Return (x, y) of the center of cell containing provided text 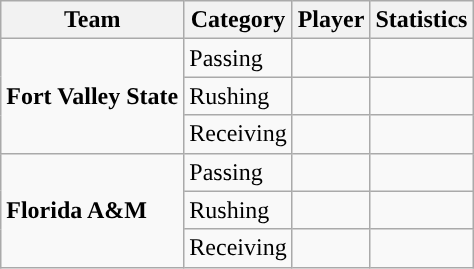
Fort Valley State (92, 96)
Team (92, 20)
Florida A&M (92, 210)
Category (238, 20)
Player (331, 20)
Statistics (422, 20)
